Find where the given text appears and provide that cell's center as [x, y] coordinate. 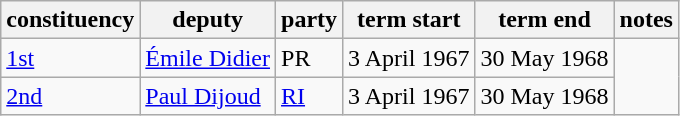
PR [310, 58]
notes [646, 20]
Paul Dijoud [208, 96]
1st [70, 58]
party [310, 20]
RI [310, 96]
constituency [70, 20]
2nd [70, 96]
term end [544, 20]
Émile Didier [208, 58]
deputy [208, 20]
term start [409, 20]
